Scan for the cell matching the given text and deliver its [X, Y] coordinate at center. 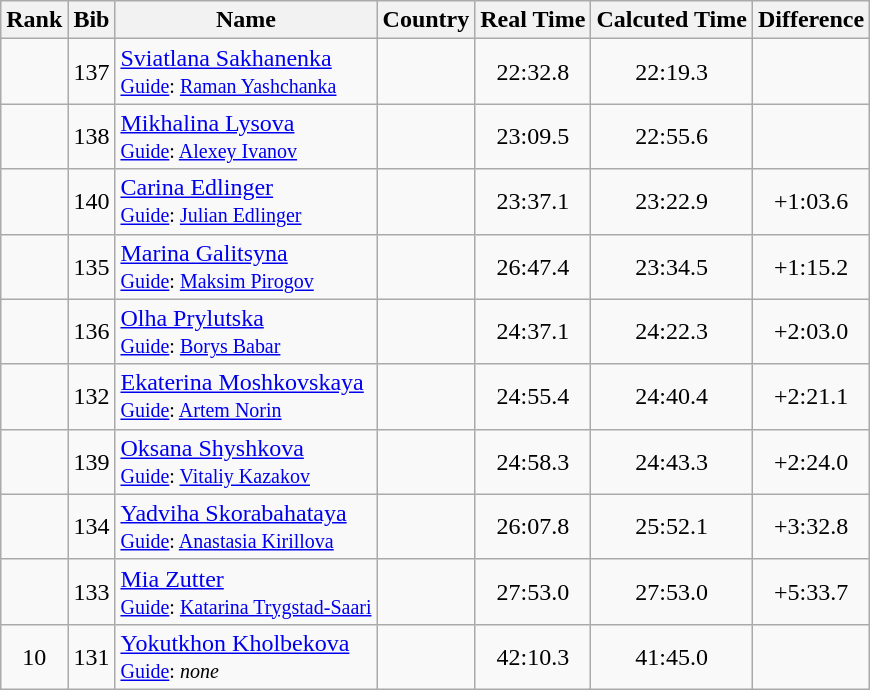
Carina EdlingerGuide: Julian Edlinger [246, 202]
23:37.1 [533, 202]
26:47.4 [533, 266]
42:10.3 [533, 656]
Marina GalitsynaGuide: Maksim Pirogov [246, 266]
25:52.1 [672, 526]
Sviatlana SakhanenkaGuide: Raman Yashchanka [246, 72]
136 [92, 332]
+2:24.0 [810, 462]
Rank [34, 20]
140 [92, 202]
24:55.4 [533, 396]
10 [34, 656]
+1:03.6 [810, 202]
Oksana ShyshkovaGuide: Vitaliy Kazakov [246, 462]
135 [92, 266]
24:37.1 [533, 332]
+3:32.8 [810, 526]
24:40.4 [672, 396]
Yadviha SkorabahatayaGuide: Anastasia Kirillova [246, 526]
Yokutkhon KholbekovaGuide: none [246, 656]
22:55.6 [672, 136]
+5:33.7 [810, 592]
Mia ZutterGuide: Katarina Trygstad-Saari [246, 592]
22:19.3 [672, 72]
Calcuted Time [672, 20]
24:43.3 [672, 462]
139 [92, 462]
23:22.9 [672, 202]
133 [92, 592]
41:45.0 [672, 656]
138 [92, 136]
Mikhalina LysovaGuide: Alexey Ivanov [246, 136]
24:58.3 [533, 462]
Name [246, 20]
Real Time [533, 20]
+2:03.0 [810, 332]
+2:21.1 [810, 396]
23:09.5 [533, 136]
Bib [92, 20]
Olha PrylutskaGuide: Borys Babar [246, 332]
132 [92, 396]
Ekaterina MoshkovskayaGuide: Artem Norin [246, 396]
Difference [810, 20]
23:34.5 [672, 266]
134 [92, 526]
131 [92, 656]
24:22.3 [672, 332]
22:32.8 [533, 72]
137 [92, 72]
+1:15.2 [810, 266]
Country [426, 20]
26:07.8 [533, 526]
